For the text-containing cell, return its midpoint in (X, Y) coordinate format. 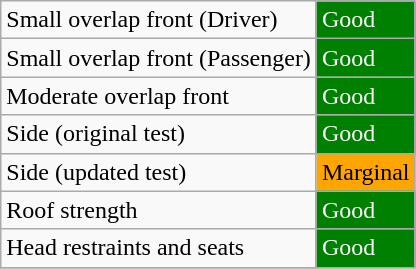
Small overlap front (Passenger) (159, 58)
Moderate overlap front (159, 96)
Small overlap front (Driver) (159, 20)
Marginal (366, 172)
Head restraints and seats (159, 248)
Side (updated test) (159, 172)
Side (original test) (159, 134)
Roof strength (159, 210)
